Output the (x, y) coordinate of the center of the cell containing the given text.  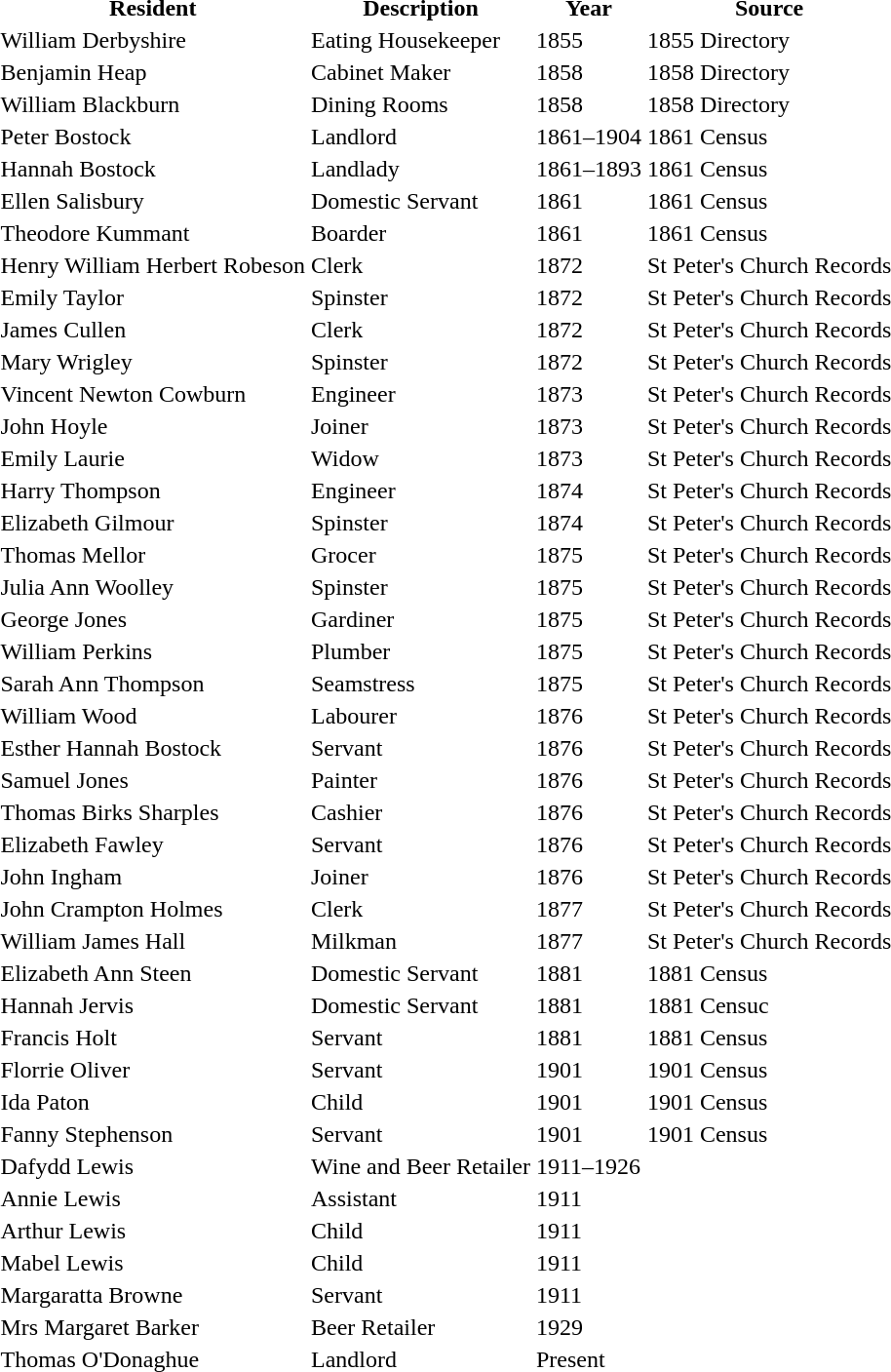
1861–1904 (589, 137)
Plumber (421, 651)
1929 (589, 1327)
Eating Housekeeper (421, 40)
1855 (589, 40)
Seamstress (421, 684)
Grocer (421, 555)
Painter (421, 780)
Cashier (421, 812)
Wine and Beer Retailer (421, 1166)
Beer Retailer (421, 1327)
Landlord (421, 137)
Cabinet Maker (421, 72)
1911–1926 (589, 1166)
Labourer (421, 716)
Widow (421, 458)
Dining Rooms (421, 104)
Landlady (421, 169)
Assistant (421, 1198)
Milkman (421, 941)
Boarder (421, 233)
1861–1893 (589, 169)
Gardiner (421, 619)
